Return (X, Y) of the center of cell containing provided text 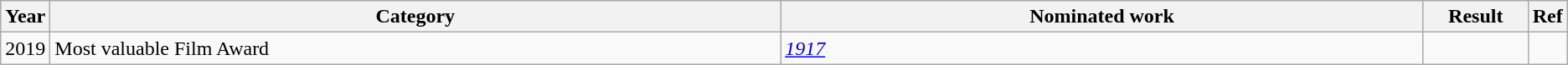
2019 (25, 48)
Nominated work (1102, 17)
Category (415, 17)
1917 (1102, 48)
Result (1476, 17)
Ref (1548, 17)
Most valuable Film Award (415, 48)
Year (25, 17)
